Extract the [x, y] coordinate from the center of the cell holding the provided text.  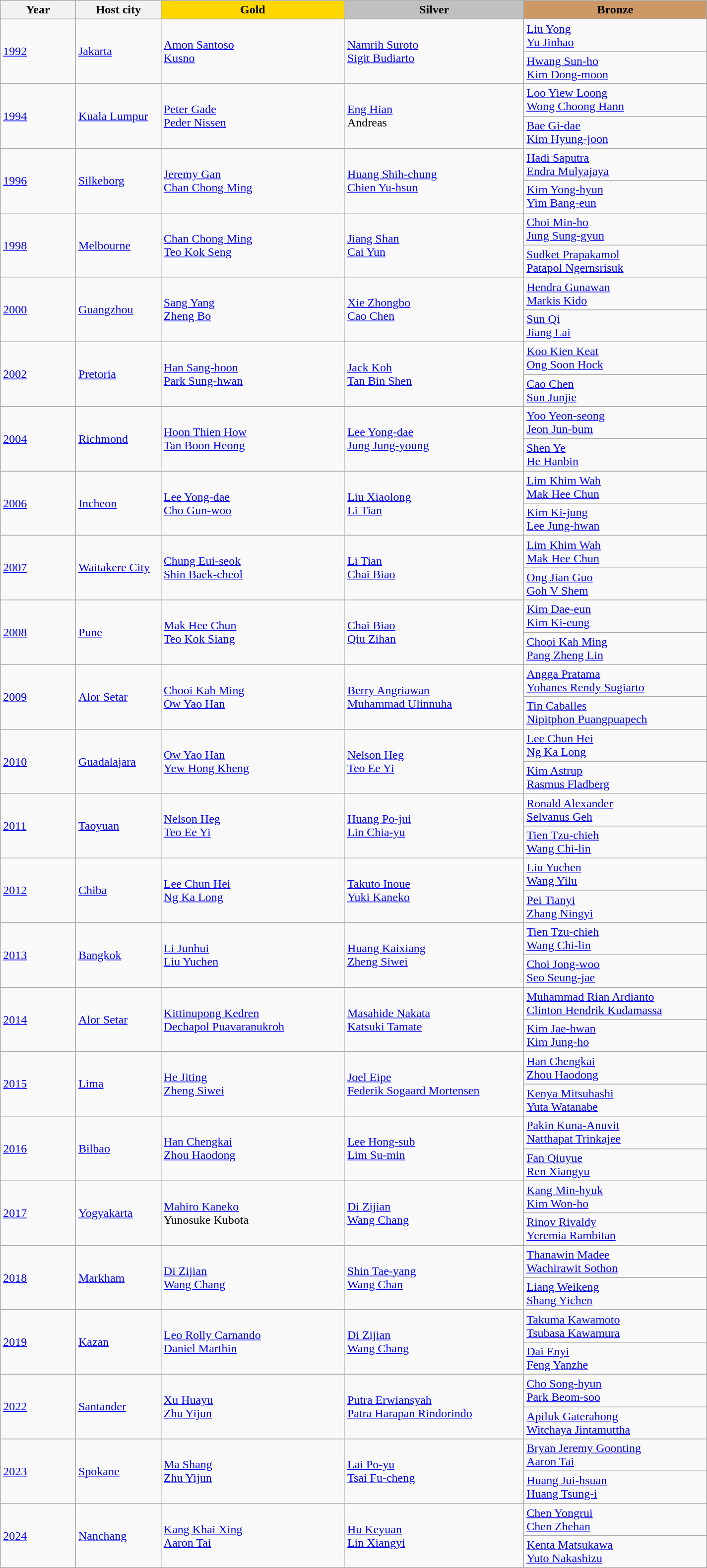
Angga Pratama Yohanes Rendy Sugiarto [615, 680]
Takuma Kawamoto Tsubasa Kawamura [615, 1326]
Putra Erwiansyah Patra Harapan Rindorindo [434, 1406]
Sang Yang Zheng Bo [253, 309]
Lai Po-yu Tsai Fu-cheng [434, 1471]
Leo Rolly Carnando Daniel Marthin [253, 1342]
Sudket Prapakamol Patapol Ngernsrisuk [615, 261]
Apiluk Gaterahong Witchaya Jintamuttha [615, 1422]
Ong Jian Guo Goh V Shem [615, 584]
Hendra Gunawan Markis Kido [615, 294]
Liu Yong Yu Jinhao [615, 36]
Tin Caballes Nipitphon Puangpuapech [615, 713]
2017 [38, 1213]
Dai Enyi Feng Yanzhe [615, 1358]
Amon Santoso Kusno [253, 52]
Xu Huayu Zhu Yijun [253, 1406]
Takuto Inoue Yuki Kaneko [434, 890]
1998 [38, 245]
Kuala Lumpur [118, 116]
Muhammad Rian Ardianto Clinton Hendrik Kudamassa [615, 1004]
Choi Min-ho Jung Sung-gyun [615, 229]
2019 [38, 1342]
Waitakere City [118, 568]
Year [38, 10]
2016 [38, 1148]
Nanchang [118, 1536]
Chan Chong Ming Teo Kok Seng [253, 245]
Kenta Matsukawa Yuto Nakashizu [615, 1552]
Shen Ye He Hanbin [615, 455]
Xie Zhongbo Cao Chen [434, 309]
Lee Yong-dae Jung Jung-young [434, 439]
Liu Yuchen Wang Yilu [615, 874]
Masahide Nakata Katsuki Tamate [434, 1020]
Pakin Kuna-Anuvit Natthapat Trinkajee [615, 1133]
Guangzhou [118, 309]
Guadalajara [118, 761]
Fan Qiuyue Ren Xiangyu [615, 1164]
2010 [38, 761]
Spokane [118, 1471]
Santander [118, 1406]
Pune [118, 632]
1996 [38, 181]
2014 [38, 1020]
Kenya Mitsuhashi Yuta Watanabe [615, 1100]
2008 [38, 632]
Lee Hong-sub Lim Su-min [434, 1148]
Melbourne [118, 245]
Bae Gi-dae Kim Hyung-joon [615, 132]
Li Tian Chai Biao [434, 568]
Richmond [118, 439]
Ma Shang Zhu Yijun [253, 1471]
Cao Chen Sun Junjie [615, 390]
2013 [38, 955]
Sun Qi Jiang Lai [615, 325]
Kang Khai Xing Aaron Tai [253, 1536]
Koo Kien Keat Ong Soon Hock [615, 358]
Lee Yong-dae Cho Gun-woo [253, 503]
2009 [38, 697]
Rinov Rivaldy Yeremia Rambitan [615, 1229]
Markham [118, 1277]
Loo Yiew Loong Wong Choong Hann [615, 100]
Peter Gade Peder Nissen [253, 116]
Yogyakarta [118, 1213]
Namrih Suroto Sigit Budiarto [434, 52]
Silver [434, 10]
Thanawin Madee Wachirawit Sothon [615, 1262]
2018 [38, 1277]
Jakarta [118, 52]
2012 [38, 890]
Chung Eui-seok Shin Baek-cheol [253, 568]
Kim Dae-eun Kim Ki-eung [615, 616]
Kazan [118, 1342]
Mahiro Kaneko Yunosuke Kubota [253, 1213]
2022 [38, 1406]
Jeremy Gan Chan Chong Ming [253, 181]
Cho Song-hyun Park Beom-soo [615, 1390]
Pretoria [118, 374]
He Jiting Zheng Siwei [253, 1084]
Kim Astrup Rasmus Fladberg [615, 778]
Pei Tianyi Zhang Ningyi [615, 906]
Host city [118, 10]
Liang Weikeng Shang Yichen [615, 1293]
Bilbao [118, 1148]
Yoo Yeon-seong Jeon Jun-bum [615, 422]
Huang Kaixiang Zheng Siwei [434, 955]
Bryan Jeremy Goonting Aaron Tai [615, 1455]
Choi Jong-woo Seo Seung-jae [615, 971]
Hadi Saputra Endra Mulyajaya [615, 165]
Joel Eipe Federik Sogaard Mortensen [434, 1084]
2023 [38, 1471]
2006 [38, 503]
Shin Tae-yang Wang Chan [434, 1277]
Kang Min-hyuk Kim Won-ho [615, 1197]
2007 [38, 568]
Bronze [615, 10]
Chai Biao Qiu Zihan [434, 632]
Ronald Alexander Selvanus Geh [615, 809]
Hwang Sun-ho Kim Dong-moon [615, 67]
Li Junhui Liu Yuchen [253, 955]
2004 [38, 439]
Kittinupong Kedren Dechapol Puavaranukroh [253, 1020]
Chooi Kah Ming Pang Zheng Lin [615, 649]
Ow Yao Han Yew Hong Kheng [253, 761]
1994 [38, 116]
Berry Angriawan Muhammad Ulinnuha [434, 697]
Gold [253, 10]
2011 [38, 826]
2002 [38, 374]
Mak Hee Chun Teo Kok Siang [253, 632]
Han Sang-hoon Park Sung-hwan [253, 374]
Jack Koh Tan Bin Shen [434, 374]
Kim Yong-hyun Yim Bang-eun [615, 196]
2024 [38, 1536]
Hoon Thien How Tan Boon Heong [253, 439]
Eng Hian Andreas [434, 116]
Chiba [118, 890]
Silkeborg [118, 181]
Bangkok [118, 955]
Huang Jui-hsuan Huang Tsung-i [615, 1488]
1992 [38, 52]
Lima [118, 1084]
Hu Keyuan Lin Xiangyi [434, 1536]
Taoyuan [118, 826]
Huang Shih-chung Chien Yu-hsun [434, 181]
2000 [38, 309]
Chooi Kah Ming Ow Yao Han [253, 697]
Chen Yongrui Chen Zhehan [615, 1519]
Huang Po-jui Lin Chia-yu [434, 826]
2015 [38, 1084]
Incheon [118, 503]
Jiang Shan Cai Yun [434, 245]
Kim Ki-jung Lee Jung-hwan [615, 520]
Kim Jae-hwan Kim Jung-ho [615, 1035]
Liu Xiaolong Li Tian [434, 503]
